Find where the given text appears and provide that cell's center as (x, y) coordinate. 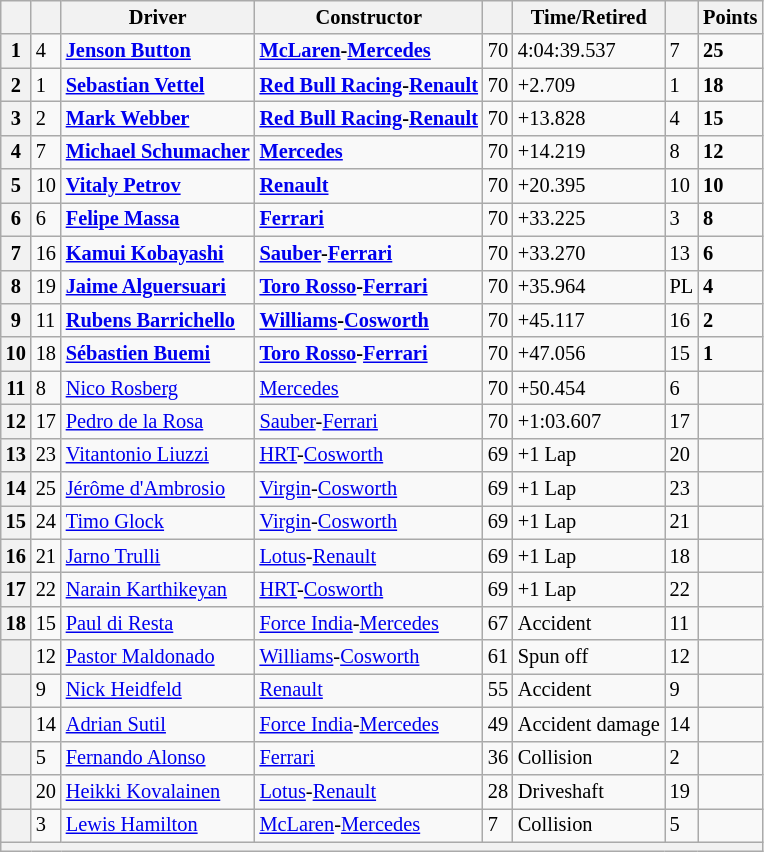
Vitantonio Liuzzi (158, 455)
Fernando Alonso (158, 758)
+35.964 (589, 287)
Time/Retired (589, 17)
24 (46, 522)
Rubens Barrichello (158, 320)
55 (498, 690)
Kamui Kobayashi (158, 253)
Spun off (589, 657)
Timo Glock (158, 522)
+1:03.607 (589, 421)
Felipe Massa (158, 219)
Points (730, 17)
Sebastian Vettel (158, 85)
28 (498, 791)
4:04:39.537 (589, 51)
Accident damage (589, 724)
+45.117 (589, 320)
Mark Webber (158, 118)
+2.709 (589, 85)
Michael Schumacher (158, 152)
Lewis Hamilton (158, 825)
PL (682, 287)
+47.056 (589, 354)
+33.225 (589, 219)
Jenson Button (158, 51)
Driver (158, 17)
+14.219 (589, 152)
+33.270 (589, 253)
Heikki Kovalainen (158, 791)
Pedro de la Rosa (158, 421)
Adrian Sutil (158, 724)
Vitaly Petrov (158, 186)
36 (498, 758)
Constructor (369, 17)
Paul di Resta (158, 623)
Pastor Maldonado (158, 657)
Jarno Trulli (158, 556)
Narain Karthikeyan (158, 589)
+50.454 (589, 388)
Driveshaft (589, 791)
+13.828 (589, 118)
49 (498, 724)
67 (498, 623)
Sébastien Buemi (158, 354)
Nico Rosberg (158, 388)
61 (498, 657)
+20.395 (589, 186)
Nick Heidfeld (158, 690)
Jérôme d'Ambrosio (158, 489)
Jaime Alguersuari (158, 287)
